Extract the (X, Y) coordinate from the center of the cell holding the provided text.  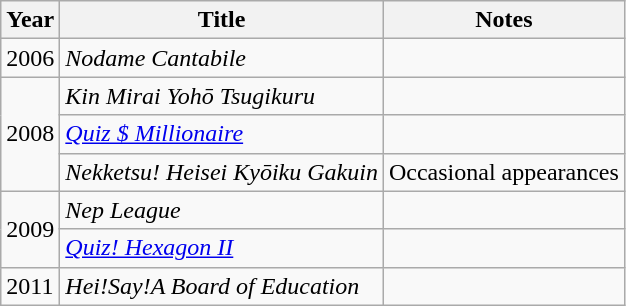
2006 (30, 58)
Year (30, 20)
Nep League (222, 210)
Nekketsu! Heisei Kyōiku Gakuin (222, 172)
Occasional appearances (504, 172)
2011 (30, 286)
Notes (504, 20)
Quiz $ Millionaire (222, 134)
2009 (30, 229)
Kin Mirai Yohō Tsugikuru (222, 96)
Quiz! Hexagon II (222, 248)
Nodame Cantabile (222, 58)
Hei!Say!A Board of Education (222, 286)
2008 (30, 134)
Title (222, 20)
